Determine the (X, Y) coordinate at the center of the cell enclosing the given text.  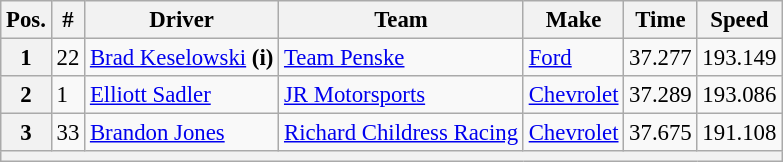
Brad Keselowski (i) (182, 58)
Driver (182, 20)
2 (26, 95)
22 (68, 58)
Pos. (26, 20)
Team (402, 20)
193.149 (740, 58)
Speed (740, 20)
Ford (573, 58)
Make (573, 20)
37.289 (660, 95)
Richard Childress Racing (402, 133)
193.086 (740, 95)
Brandon Jones (182, 133)
37.277 (660, 58)
37.675 (660, 133)
JR Motorsports (402, 95)
Team Penske (402, 58)
3 (26, 133)
Elliott Sadler (182, 95)
# (68, 20)
33 (68, 133)
191.108 (740, 133)
Time (660, 20)
